Detect which cell encompasses the target text, then output its [x, y] center coordinate. 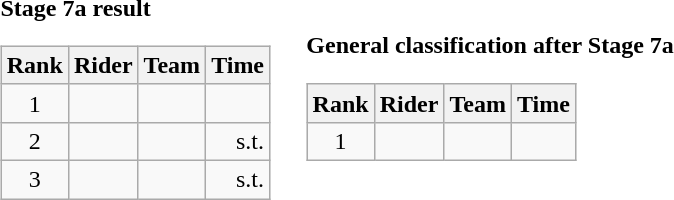
3 [34, 179]
2 [34, 141]
